For the text-containing cell, return its midpoint in [x, y] coordinate format. 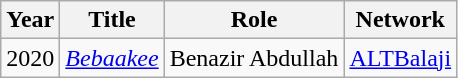
Title [112, 20]
Benazir Abdullah [254, 58]
Bebaakee [112, 58]
2020 [30, 58]
Role [254, 20]
ALTBalaji [400, 58]
Year [30, 20]
Network [400, 20]
